Detect which cell encompasses the target text, then output its (x, y) center coordinate. 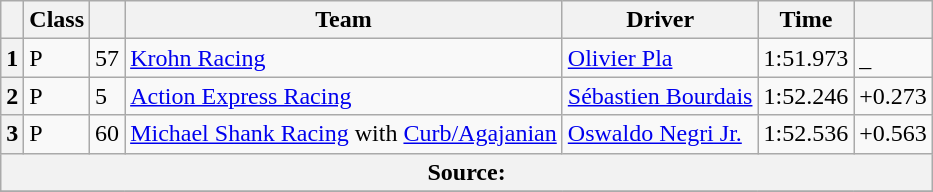
+0.563 (894, 134)
Team (344, 20)
Source: (467, 172)
5 (108, 96)
_ (894, 58)
Krohn Racing (344, 58)
1 (12, 58)
Oswaldo Negri Jr. (660, 134)
+0.273 (894, 96)
Action Express Racing (344, 96)
1:52.246 (806, 96)
60 (108, 134)
2 (12, 96)
Michael Shank Racing with Curb/Agajanian (344, 134)
Class (57, 20)
Driver (660, 20)
Time (806, 20)
1:52.536 (806, 134)
Olivier Pla (660, 58)
57 (108, 58)
3 (12, 134)
Sébastien Bourdais (660, 96)
1:51.973 (806, 58)
